From the cell containing the given text, extract its center point as [X, Y] coordinate. 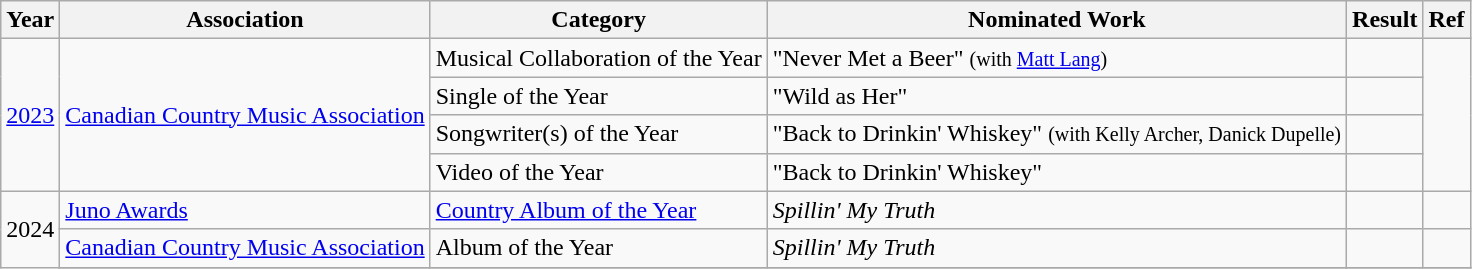
"Back to Drinkin' Whiskey" (with Kelly Archer, Danick Dupelle) [1056, 134]
Songwriter(s) of the Year [598, 134]
Category [598, 20]
Year [30, 20]
Result [1385, 20]
"Never Met a Beer" (with Matt Lang) [1056, 58]
Association [245, 20]
2024 [30, 229]
Country Album of the Year [598, 210]
Nominated Work [1056, 20]
Ref [1446, 20]
"Back to Drinkin' Whiskey" [1056, 172]
Single of the Year [598, 96]
Musical Collaboration of the Year [598, 58]
Juno Awards [245, 210]
Album of the Year [598, 248]
Video of the Year [598, 172]
"Wild as Her" [1056, 96]
2023 [30, 115]
